Provide the [x, y] coordinate of the cell's center where the given text is located.  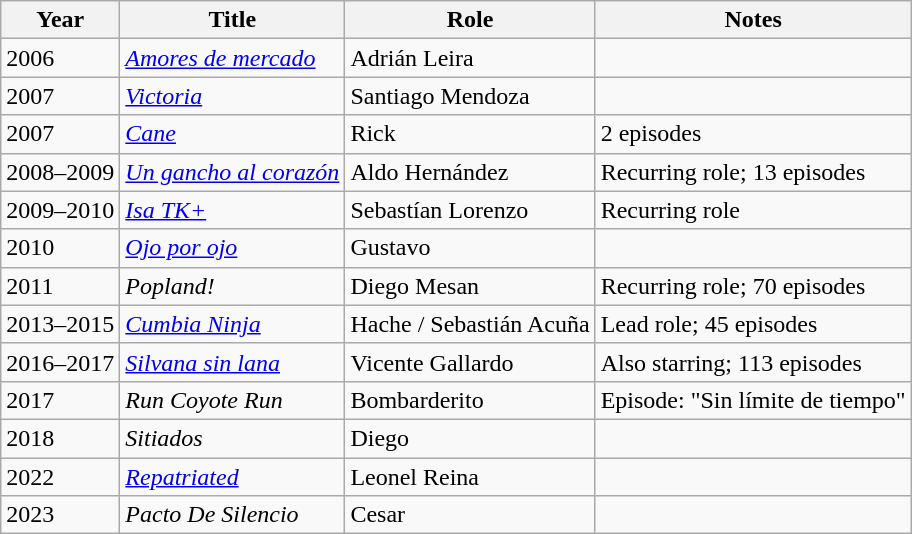
Un gancho al corazón [232, 172]
Bombarderito [470, 400]
Recurring role; 70 episodes [753, 286]
Leonel Reina [470, 477]
2011 [60, 286]
Victoria [232, 96]
Adrián Leira [470, 58]
Recurring role [753, 210]
2 episodes [753, 134]
2017 [60, 400]
Repatriated [232, 477]
Year [60, 20]
Pacto De Silencio [232, 515]
2008–2009 [60, 172]
2010 [60, 248]
Role [470, 20]
2016–2017 [60, 362]
Ojo por ojo [232, 248]
Cane [232, 134]
Lead role; 45 episodes [753, 324]
Cumbia Ninja [232, 324]
Title [232, 20]
Cesar [470, 515]
Aldo Hernández [470, 172]
Popland! [232, 286]
Diego Mesan [470, 286]
2018 [60, 438]
Isa TK+ [232, 210]
2022 [60, 477]
Sebastían Lorenzo [470, 210]
Gustavo [470, 248]
Sitiados [232, 438]
Santiago Mendoza [470, 96]
Notes [753, 20]
Silvana sin lana [232, 362]
Run Coyote Run [232, 400]
Rick [470, 134]
2009–2010 [60, 210]
Episode: "Sin límite de tiempo" [753, 400]
Diego [470, 438]
2013–2015 [60, 324]
Hache / Sebastián Acuña [470, 324]
2023 [60, 515]
Amores de mercado [232, 58]
Recurring role; 13 episodes [753, 172]
Also starring; 113 episodes [753, 362]
2006 [60, 58]
Vicente Gallardo [470, 362]
